Identify which cell holds the provided text, then report its [x, y] central coordinate. 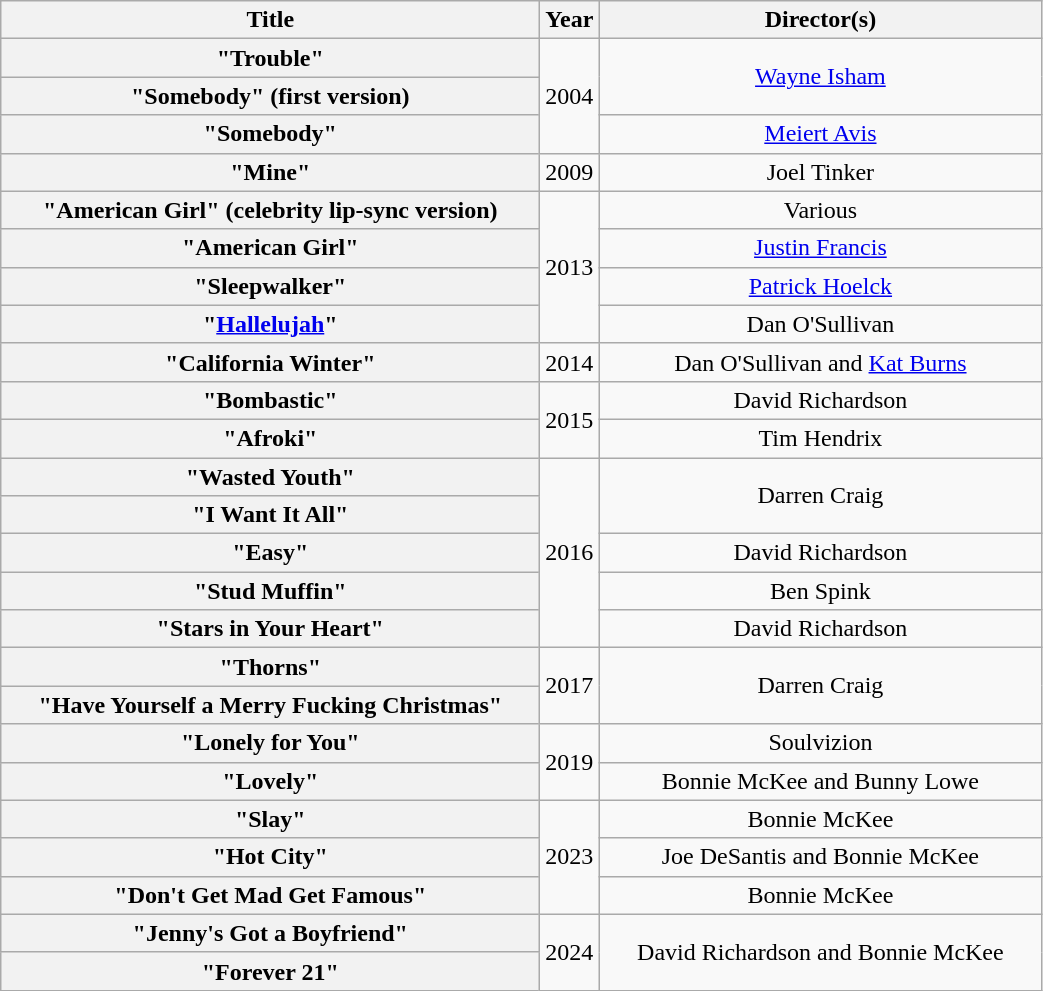
Bonnie McKee and Bunny Lowe [820, 781]
"Stud Muffin" [270, 591]
Soulvizion [820, 743]
2009 [570, 172]
2019 [570, 762]
2017 [570, 686]
"Slay" [270, 819]
"Easy" [270, 553]
"American Girl" [270, 248]
Tim Hendrix [820, 438]
Joel Tinker [820, 172]
Year [570, 20]
Patrick Hoelck [820, 286]
"Thorns" [270, 667]
"Sleepwalker" [270, 286]
David Richardson and Bonnie McKee [820, 952]
"I Want It All" [270, 515]
Title [270, 20]
2023 [570, 857]
"Forever 21" [270, 971]
Various [820, 210]
"Jenny's Got a Boyfriend" [270, 933]
Director(s) [820, 20]
Justin Francis [820, 248]
Dan O'Sullivan and Kat Burns [820, 362]
"Lovely" [270, 781]
"Lonely for You" [270, 743]
"Somebody" (first version) [270, 96]
"California Winter" [270, 362]
2024 [570, 952]
"Have Yourself a Merry Fucking Christmas" [270, 705]
2016 [570, 553]
Joe DeSantis and Bonnie McKee [820, 857]
Wayne Isham [820, 77]
"Afroki" [270, 438]
"American Girl" (celebrity lip-sync version) [270, 210]
Meiert Avis [820, 134]
"Wasted Youth" [270, 477]
"Bombastic" [270, 400]
"Somebody" [270, 134]
"Trouble" [270, 58]
2015 [570, 419]
Ben Spink [820, 591]
"Stars in Your Heart" [270, 629]
"Hot City" [270, 857]
2013 [570, 267]
"Mine" [270, 172]
Dan O'Sullivan [820, 324]
2004 [570, 96]
"Don't Get Mad Get Famous" [270, 895]
2014 [570, 362]
"Hallelujah" [270, 324]
